Extract the [x, y] coordinate from the center of the cell holding the provided text.  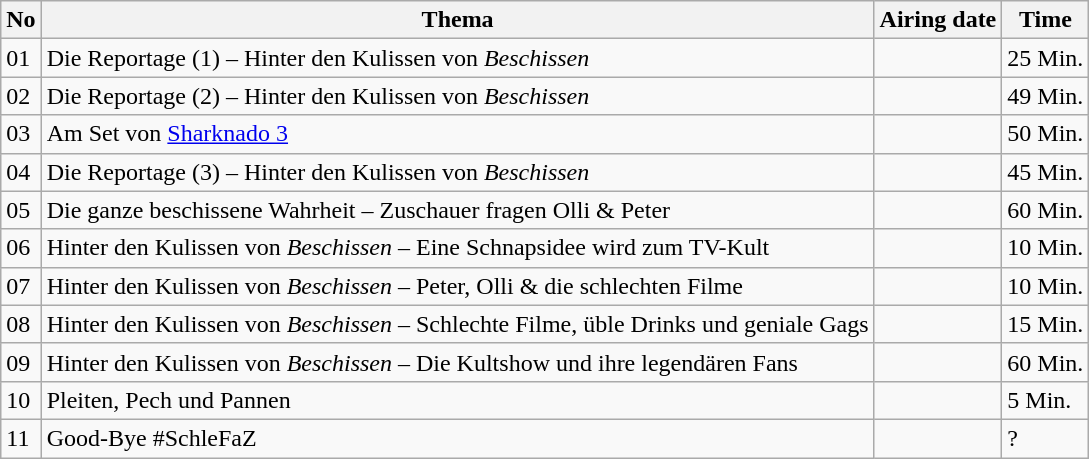
Hinter den Kulissen von Beschissen – Schlechte Filme, üble Drinks und geniale Gags [458, 324]
Hinter den Kulissen von Beschissen – Eine Schnapsidee wird zum TV-Kult [458, 248]
09 [21, 362]
02 [21, 96]
25 Min. [1046, 58]
11 [21, 438]
10 [21, 400]
Pleiten, Pech und Pannen [458, 400]
04 [21, 172]
03 [21, 134]
Hinter den Kulissen von Beschissen – Peter, Olli & die schlechten Filme [458, 286]
Time [1046, 20]
No [21, 20]
Good-Bye #SchleFaZ [458, 438]
Die Reportage (1) – Hinter den Kulissen von Beschissen [458, 58]
07 [21, 286]
01 [21, 58]
Thema [458, 20]
5 Min. [1046, 400]
49 Min. [1046, 96]
06 [21, 248]
Am Set von Sharknado 3 [458, 134]
Die Reportage (2) – Hinter den Kulissen von Beschissen [458, 96]
05 [21, 210]
? [1046, 438]
Die Reportage (3) – Hinter den Kulissen von Beschissen [458, 172]
Airing date [938, 20]
45 Min. [1046, 172]
50 Min. [1046, 134]
Hinter den Kulissen von Beschissen – Die Kultshow und ihre legendären Fans [458, 362]
15 Min. [1046, 324]
Die ganze beschissene Wahrheit – Zuschauer fragen Olli & Peter [458, 210]
08 [21, 324]
